Scan for the cell matching the given text and deliver its (x, y) coordinate at center. 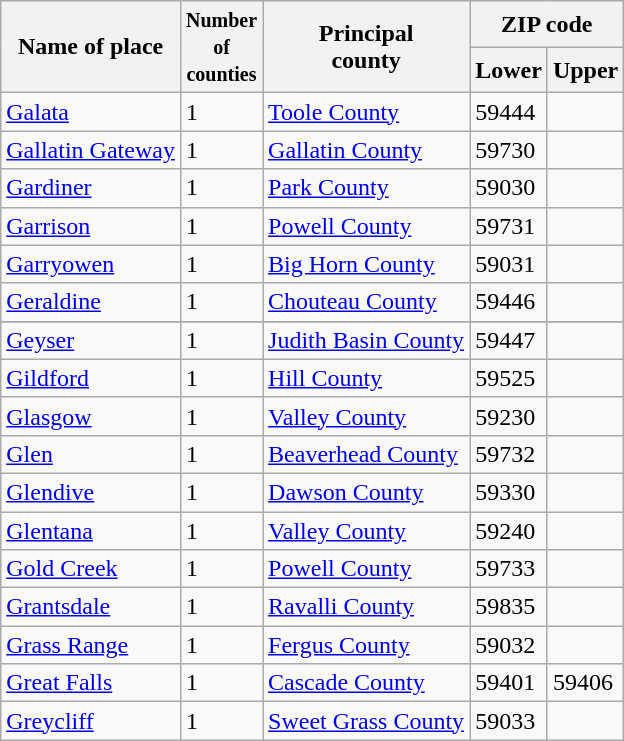
59731 (509, 226)
Glen (91, 454)
Galata (91, 112)
59835 (509, 607)
Toole County (366, 112)
Glendive (91, 492)
Judith Basin County (366, 340)
59525 (509, 378)
Geyser (91, 340)
Glentana (91, 531)
59446 (509, 302)
Glasgow (91, 416)
Grantsdale (91, 607)
Grass Range (91, 645)
Garryowen (91, 264)
Lower (509, 70)
Name of place (91, 47)
Big Horn County (366, 264)
Gildford (91, 378)
Gardiner (91, 188)
Greycliff (91, 721)
Upper (585, 70)
Beaverhead County (366, 454)
59730 (509, 150)
Gallatin County (366, 150)
59733 (509, 569)
Number ofcounties (221, 47)
Park County (366, 188)
59240 (509, 531)
59447 (509, 340)
59031 (509, 264)
Gold Creek (91, 569)
Hill County (366, 378)
59030 (509, 188)
59230 (509, 416)
59401 (509, 683)
Great Falls (91, 683)
ZIP code (547, 24)
Ravalli County (366, 607)
Sweet Grass County (366, 721)
Principal county (366, 47)
Gallatin Gateway (91, 150)
Chouteau County (366, 302)
59032 (509, 645)
59406 (585, 683)
Dawson County (366, 492)
59033 (509, 721)
Fergus County (366, 645)
Garrison (91, 226)
59330 (509, 492)
Geraldine (91, 302)
Cascade County (366, 683)
59444 (509, 112)
59732 (509, 454)
